Pinpoint the cell where the given text exists, returning its [X, Y] midpoint coordinate. 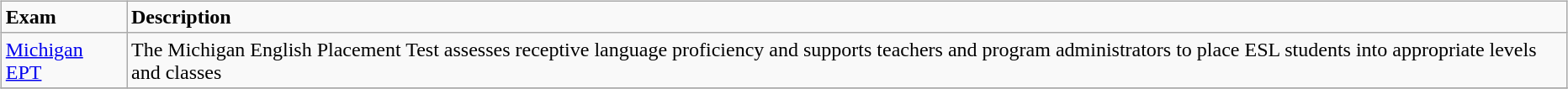
Michigan EPT [64, 60]
Description [846, 17]
Exam [64, 17]
